From the cell containing the given text, extract its center point as [X, Y] coordinate. 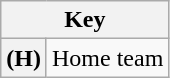
Home team [107, 58]
(H) [24, 58]
Key [85, 20]
